Detect which cell encompasses the target text, then output its (x, y) center coordinate. 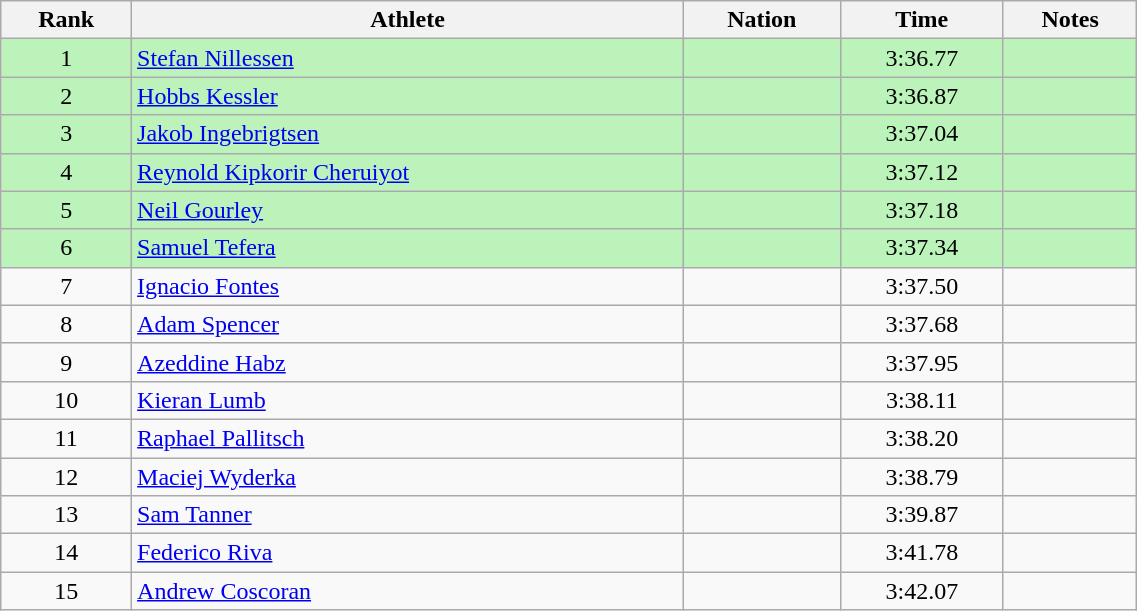
13 (66, 515)
3:38.79 (922, 477)
2 (66, 96)
Sam Tanner (408, 515)
Rank (66, 20)
6 (66, 248)
Maciej Wyderka (408, 477)
Jakob Ingebrigtsen (408, 134)
Adam Spencer (408, 324)
3:36.77 (922, 58)
12 (66, 477)
Azeddine Habz (408, 362)
8 (66, 324)
4 (66, 172)
Notes (1070, 20)
3 (66, 134)
Nation (762, 20)
Reynold Kipkorir Cheruiyot (408, 172)
3:38.11 (922, 400)
3:36.87 (922, 96)
3:37.12 (922, 172)
Andrew Coscoran (408, 591)
Samuel Tefera (408, 248)
Time (922, 20)
3:37.50 (922, 286)
1 (66, 58)
11 (66, 438)
7 (66, 286)
3:39.87 (922, 515)
Raphael Pallitsch (408, 438)
Ignacio Fontes (408, 286)
Neil Gourley (408, 210)
3:42.07 (922, 591)
3:38.20 (922, 438)
9 (66, 362)
3:37.68 (922, 324)
3:37.18 (922, 210)
3:37.04 (922, 134)
15 (66, 591)
5 (66, 210)
10 (66, 400)
3:41.78 (922, 553)
Athlete (408, 20)
14 (66, 553)
Stefan Nillessen (408, 58)
3:37.34 (922, 248)
Hobbs Kessler (408, 96)
Federico Riva (408, 553)
3:37.95 (922, 362)
Kieran Lumb (408, 400)
